Identify which cell holds the provided text, then report its (X, Y) central coordinate. 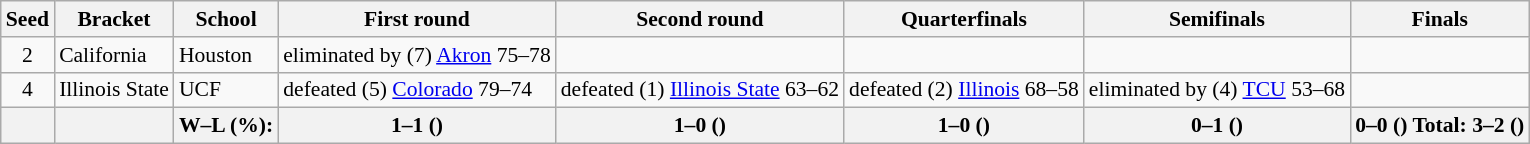
0–1 () (1217, 126)
0–0 () Total: 3–2 () (1440, 126)
eliminated by (4) TCU 53–68 (1217, 90)
4 (28, 90)
eliminated by (7) Akron 75–78 (417, 55)
Second round (700, 19)
Bracket (114, 19)
2 (28, 55)
defeated (2) Illinois 68–58 (964, 90)
Quarterfinals (964, 19)
UCF (226, 90)
First round (417, 19)
Houston (226, 55)
Semifinals (1217, 19)
W–L (%): (226, 126)
Illinois State (114, 90)
California (114, 55)
defeated (1) Illinois State 63–62 (700, 90)
School (226, 19)
Seed (28, 19)
Finals (1440, 19)
defeated (5) Colorado 79–74 (417, 90)
1–1 () (417, 126)
